Determine the [X, Y] coordinate at the center of the cell enclosing the given text.  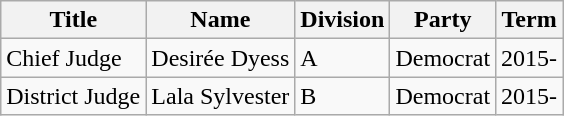
Party [443, 20]
District Judge [74, 96]
Term [530, 20]
Lala Sylvester [220, 96]
A [342, 58]
B [342, 96]
Name [220, 20]
Chief Judge [74, 58]
Desirée Dyess [220, 58]
Title [74, 20]
Division [342, 20]
